Return the [x, y] coordinate for the center point of the cell that contains the specified text.  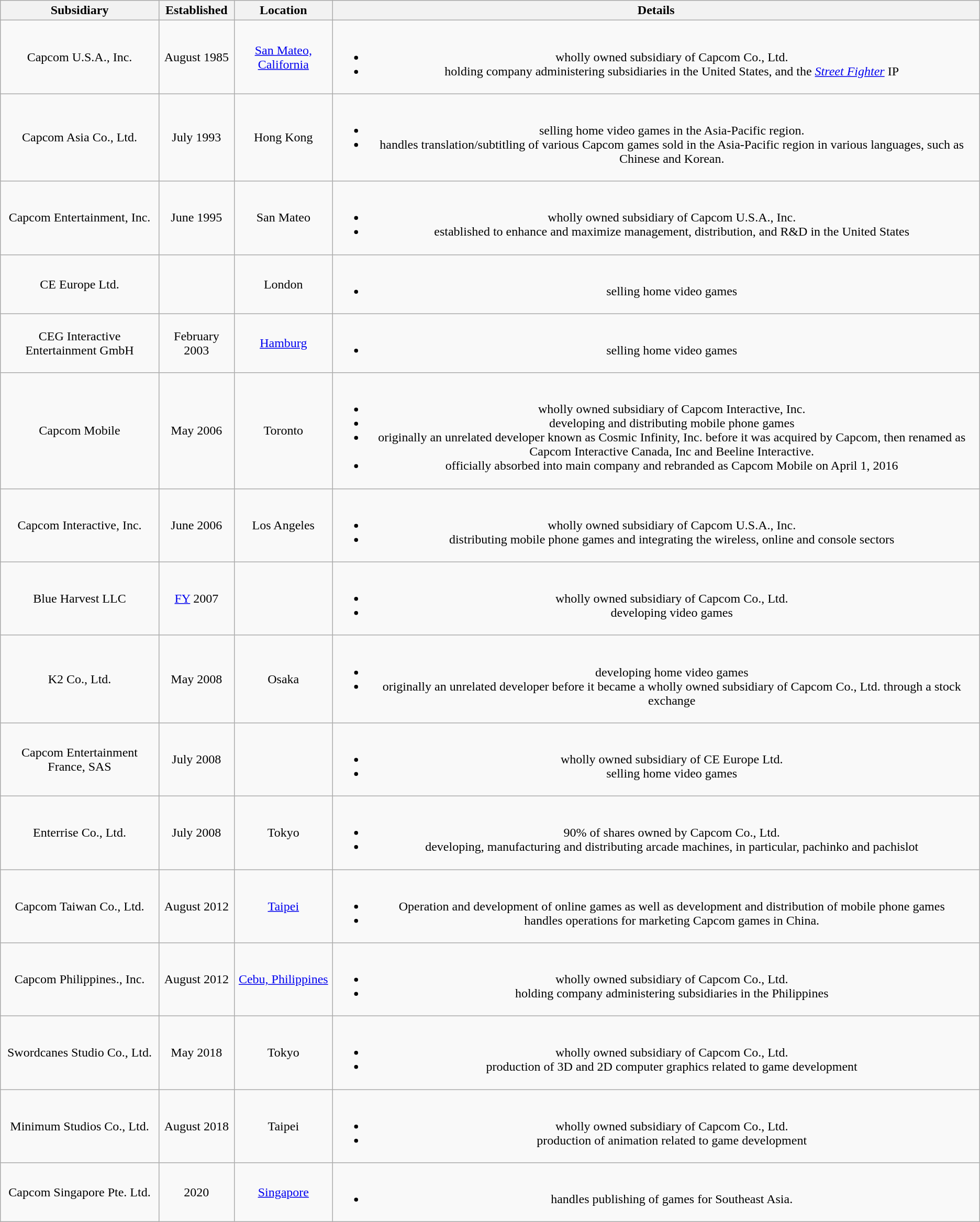
Osaka [283, 679]
Established [196, 10]
February 2003 [196, 343]
Singapore [283, 1193]
Toronto [283, 430]
CEG Interactive Entertainment GmbH [80, 343]
May 2006 [196, 430]
wholly owned subsidiary of Capcom U.S.A., Inc.established to enhance and maximize management, distribution, and R&D in the United States [656, 218]
Location [283, 10]
Cebu, Philippines [283, 980]
Enterrise Co., Ltd. [80, 832]
Hong Kong [283, 137]
Capcom Asia Co., Ltd. [80, 137]
Capcom Taiwan Co., Ltd. [80, 906]
Los Angeles [283, 525]
Capcom Entertainment, Inc. [80, 218]
wholly owned subsidiary of CE Europe Ltd.selling home video games [656, 759]
wholly owned subsidiary of Capcom Co., Ltd.production of animation related to game development [656, 1126]
wholly owned subsidiary of Capcom Co., Ltd.holding company administering subsidiaries in the United States, and the Street Fighter IP [656, 57]
90% of shares owned by Capcom Co., Ltd.developing, manufacturing and distributing arcade machines, in particular, pachinko and pachislot [656, 832]
Blue Harvest LLC [80, 598]
July 1993 [196, 137]
developing home video gamesoriginally an unrelated developer before it became a wholly owned subsidiary of Capcom Co., Ltd. through a stock exchange [656, 679]
August 2018 [196, 1126]
May 2018 [196, 1053]
June 1995 [196, 218]
Capcom Entertainment France, SAS [80, 759]
London [283, 284]
Subsidiary [80, 10]
Capcom Interactive, Inc. [80, 525]
K2 Co., Ltd. [80, 679]
handles publishing of games for Southeast Asia. [656, 1193]
Details [656, 10]
Capcom Philippines., Inc. [80, 980]
San Mateo, California [283, 57]
Minimum Studios Co., Ltd. [80, 1126]
Hamburg [283, 343]
FY 2007 [196, 598]
Capcom Singapore Pte. Ltd. [80, 1193]
2020 [196, 1193]
May 2008 [196, 679]
wholly owned subsidiary of Capcom Co., Ltd.holding company administering subsidiaries in the Philippines [656, 980]
Capcom Mobile [80, 430]
August 1985 [196, 57]
wholly owned subsidiary of Capcom Co., Ltd.production of 3D and 2D computer graphics related to game development [656, 1053]
Capcom U.S.A., Inc. [80, 57]
wholly owned subsidiary of Capcom U.S.A., Inc.distributing mobile phone games and integrating the wireless, online and console sectors [656, 525]
June 2006 [196, 525]
San Mateo [283, 218]
wholly owned subsidiary of Capcom Co., Ltd.developing video games [656, 598]
CE Europe Ltd. [80, 284]
Swordcanes Studio Co., Ltd. [80, 1053]
